Pinpoint the cell where the given text exists, returning its [x, y] midpoint coordinate. 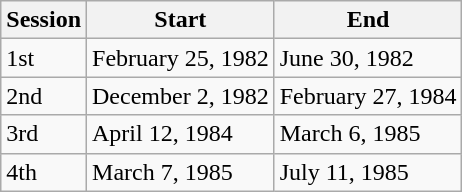
July 11, 1985 [368, 172]
4th [44, 172]
End [368, 20]
Session [44, 20]
2nd [44, 96]
1st [44, 58]
3rd [44, 134]
March 6, 1985 [368, 134]
March 7, 1985 [181, 172]
June 30, 1982 [368, 58]
April 12, 1984 [181, 134]
February 25, 1982 [181, 58]
December 2, 1982 [181, 96]
February 27, 1984 [368, 96]
Start [181, 20]
